Extract the [X, Y] coordinate from the center of the cell holding the provided text.  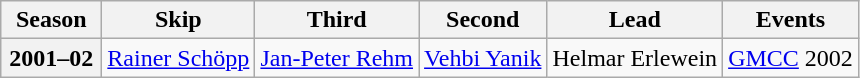
Lead [635, 20]
Helmar Erlewein [635, 58]
Second [483, 20]
2001–02 [52, 58]
GMCC 2002 [791, 58]
Third [337, 20]
Events [791, 20]
Jan-Peter Rehm [337, 58]
Vehbi Yanik [483, 58]
Rainer Schöpp [178, 58]
Skip [178, 20]
Season [52, 20]
